Search for the cell housing the specified text and yield its (x, y) center coordinate. 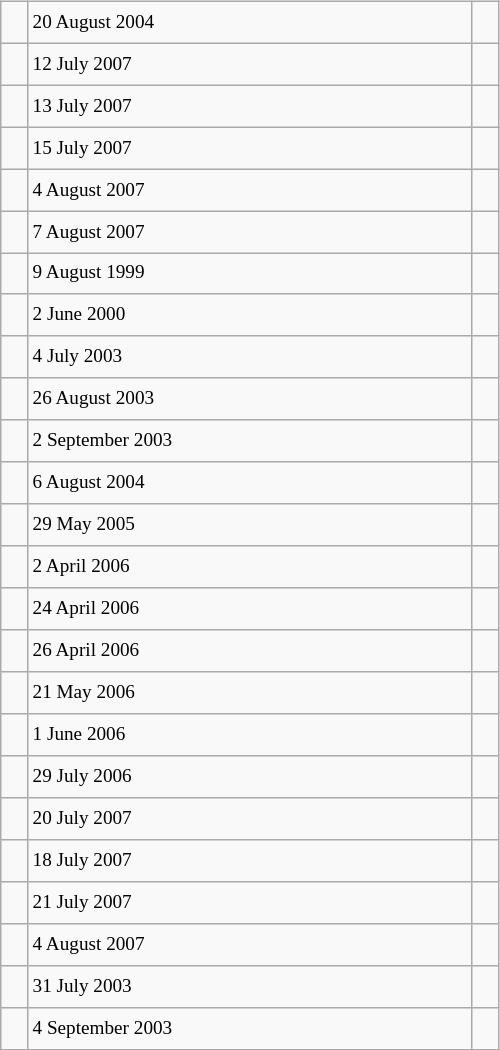
20 July 2007 (250, 819)
2 June 2000 (250, 315)
2 September 2003 (250, 441)
1 June 2006 (250, 735)
26 August 2003 (250, 399)
21 May 2006 (250, 693)
7 August 2007 (250, 232)
4 July 2003 (250, 357)
29 July 2006 (250, 777)
18 July 2007 (250, 861)
2 April 2006 (250, 567)
12 July 2007 (250, 64)
15 July 2007 (250, 148)
31 July 2003 (250, 986)
29 May 2005 (250, 525)
9 August 1999 (250, 274)
24 April 2006 (250, 609)
20 August 2004 (250, 22)
21 July 2007 (250, 902)
26 April 2006 (250, 651)
4 September 2003 (250, 1028)
6 August 2004 (250, 483)
13 July 2007 (250, 106)
